Provide the [x, y] coordinate of the cell's center where the given text is located.  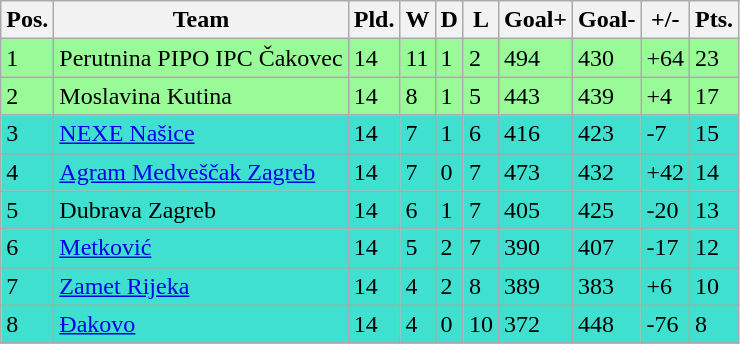
389 [535, 286]
13 [714, 210]
Perutnina PIPO IPC Čakovec [201, 58]
+6 [666, 286]
L [480, 20]
+42 [666, 172]
-17 [666, 248]
390 [535, 248]
Pos. [28, 20]
383 [607, 286]
Agram Medveščak Zagreb [201, 172]
12 [714, 248]
448 [607, 324]
372 [535, 324]
430 [607, 58]
Đakovo [201, 324]
Team [201, 20]
+/- [666, 20]
Dubrava Zagreb [201, 210]
-7 [666, 134]
11 [418, 58]
W [418, 20]
416 [535, 134]
Goal+ [535, 20]
407 [607, 248]
423 [607, 134]
432 [607, 172]
443 [535, 96]
Pld. [374, 20]
17 [714, 96]
-76 [666, 324]
D [449, 20]
439 [607, 96]
473 [535, 172]
15 [714, 134]
Moslavina Kutina [201, 96]
NEXE Našice [201, 134]
Metković [201, 248]
494 [535, 58]
3 [28, 134]
23 [714, 58]
405 [535, 210]
Goal- [607, 20]
Pts. [714, 20]
425 [607, 210]
+4 [666, 96]
-20 [666, 210]
Zamet Rijeka [201, 286]
+64 [666, 58]
